Locate the cell with the specified text and output its (x, y) center coordinate. 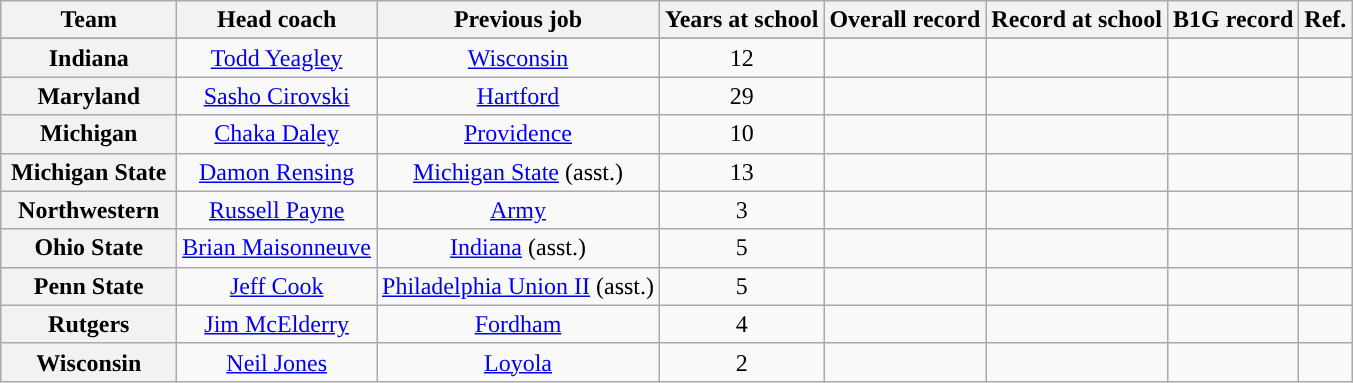
Michigan State (89, 172)
Hartford (518, 96)
Rutgers (89, 324)
2 (742, 362)
Army (518, 210)
Loyola (518, 362)
Jeff Cook (277, 286)
12 (742, 58)
Russell Payne (277, 210)
Years at school (742, 20)
Record at school (1077, 20)
Philadelphia Union II (asst.) (518, 286)
Penn State (89, 286)
10 (742, 134)
3 (742, 210)
Providence (518, 134)
Ref. (1326, 20)
Jim McElderry (277, 324)
Todd Yeagley (277, 58)
Michigan State (asst.) (518, 172)
4 (742, 324)
Sasho Cirovski (277, 96)
Indiana (asst.) (518, 248)
Overall record (905, 20)
Team (89, 20)
Neil Jones (277, 362)
Damon Rensing (277, 172)
Maryland (89, 96)
Previous job (518, 20)
Fordham (518, 324)
Northwestern (89, 210)
Indiana (89, 58)
Ohio State (89, 248)
Chaka Daley (277, 134)
B1G record (1234, 20)
Michigan (89, 134)
13 (742, 172)
29 (742, 96)
Head coach (277, 20)
Brian Maisonneuve (277, 248)
